From the cell containing the given text, extract its center point as [X, Y] coordinate. 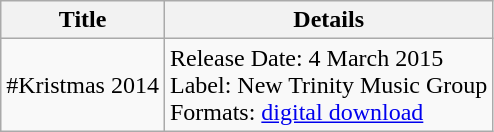
#Kristmas 2014 [83, 85]
Release Date: 4 March 2015Label: New Trinity Music GroupFormats: digital download [328, 85]
Details [328, 20]
Title [83, 20]
